For the text-containing cell, return its midpoint in [x, y] coordinate format. 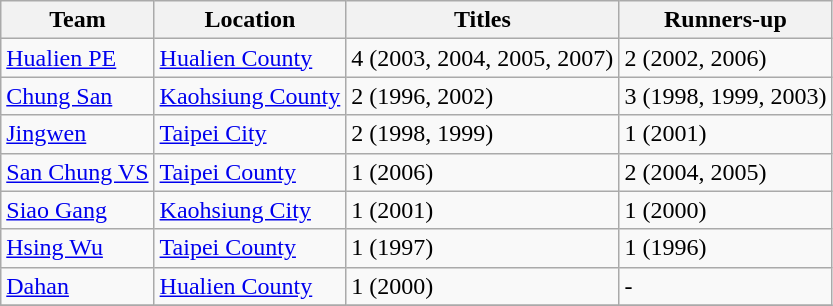
Runners-up [726, 20]
Dahan [78, 286]
San Chung VS [78, 172]
Jingwen [78, 134]
Kaohsiung County [250, 96]
Titles [482, 20]
- [726, 286]
2 (1998, 1999) [482, 134]
Hualien PE [78, 58]
Kaohsiung City [250, 210]
1 (1997) [482, 248]
Hsing Wu [78, 248]
2 (1996, 2002) [482, 96]
3 (1998, 1999, 2003) [726, 96]
4 (2003, 2004, 2005, 2007) [482, 58]
Chung San [78, 96]
Siao Gang [78, 210]
Taipei City [250, 134]
2 (2002, 2006) [726, 58]
1 (2006) [482, 172]
Team [78, 20]
1 (1996) [726, 248]
Location [250, 20]
2 (2004, 2005) [726, 172]
